Identify which cell holds the provided text, then report its (X, Y) central coordinate. 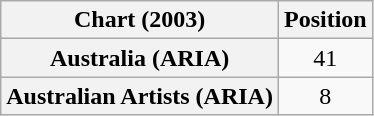
Position (325, 20)
41 (325, 58)
Australia (ARIA) (140, 58)
Australian Artists (ARIA) (140, 96)
Chart (2003) (140, 20)
8 (325, 96)
